Provide the (x, y) coordinate of the cell's center where the given text is located.  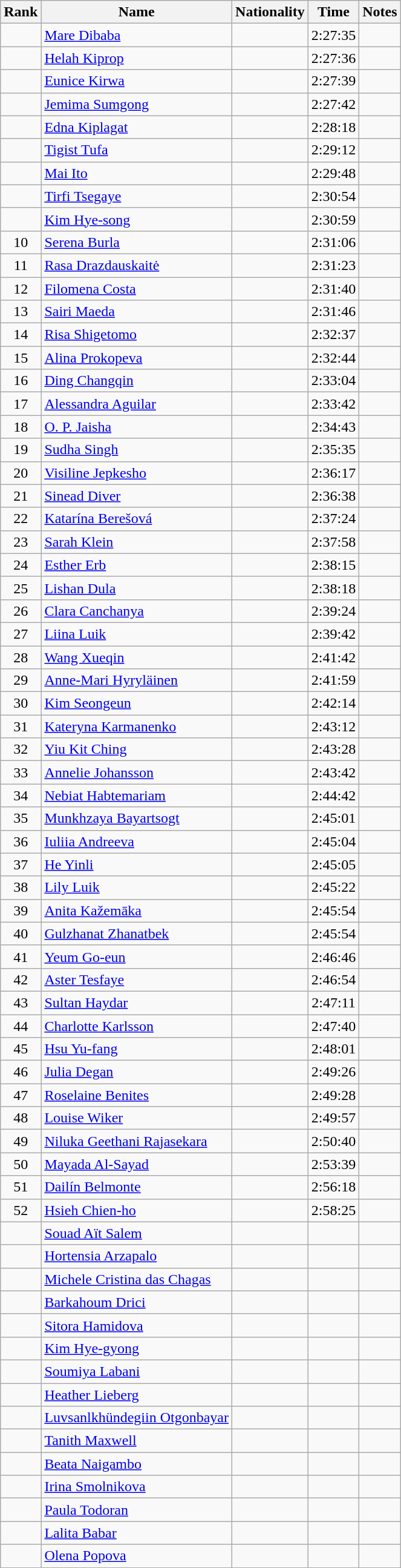
Irina Smolnikova (137, 1487)
Louise Wiker (137, 1118)
13 (21, 312)
2:38:15 (333, 565)
Beata Naigambo (137, 1464)
45 (21, 1049)
2:31:40 (333, 289)
14 (21, 335)
2:27:35 (333, 35)
Luvsanlkhündegiin Otgonbayar (137, 1418)
2:36:38 (333, 496)
2:37:24 (333, 519)
Hsieh Chien-ho (137, 1210)
2:31:23 (333, 265)
Time (333, 12)
Roselaine Benites (137, 1095)
Barkahoum Drici (137, 1302)
21 (21, 496)
23 (21, 542)
Mayada Al-Sayad (137, 1164)
44 (21, 1026)
2:37:58 (333, 542)
27 (21, 634)
2:33:04 (333, 381)
2:32:37 (333, 335)
Gulzhanat Zhanatbek (137, 934)
47 (21, 1095)
11 (21, 265)
19 (21, 450)
Yeum Go-eun (137, 957)
Sinead Diver (137, 496)
2:47:40 (333, 1026)
50 (21, 1164)
25 (21, 588)
Julia Degan (137, 1072)
17 (21, 404)
37 (21, 865)
Eunice Kirwa (137, 81)
Kateryna Karmanenko (137, 726)
2:31:06 (333, 242)
34 (21, 796)
Tirfi Tsegaye (137, 196)
Souad Aït Salem (137, 1233)
Lalita Babar (137, 1533)
2:44:42 (333, 796)
Serena Burla (137, 242)
Notes (380, 12)
Olena Popova (137, 1556)
Alessandra Aguilar (137, 404)
2:43:28 (333, 749)
29 (21, 680)
Yiu Kit Ching (137, 749)
2:42:14 (333, 703)
Annelie Johansson (137, 772)
2:46:46 (333, 957)
2:43:42 (333, 772)
Munkhzaya Bayartsogt (137, 819)
31 (21, 726)
Visiline Jepkesho (137, 473)
2:29:12 (333, 150)
Risa Shigetomo (137, 335)
Sitora Hamidova (137, 1325)
Paula Todoran (137, 1510)
2:49:28 (333, 1095)
2:30:54 (333, 196)
Heather Lieberg (137, 1394)
Rank (21, 12)
52 (21, 1210)
2:28:18 (333, 127)
Jemima Sumgong (137, 104)
Name (137, 12)
O. P. Jaisha (137, 427)
Michele Cristina das Chagas (137, 1279)
33 (21, 772)
Katarína Berešová (137, 519)
28 (21, 657)
2:46:54 (333, 980)
35 (21, 819)
2:29:48 (333, 173)
2:49:26 (333, 1072)
Alina Prokopeva (137, 358)
2:33:42 (333, 404)
Tigist Tufa (137, 150)
2:45:05 (333, 865)
2:39:24 (333, 611)
2:34:43 (333, 427)
24 (21, 565)
Edna Kiplagat (137, 127)
2:36:17 (333, 473)
Wang Xueqin (137, 657)
22 (21, 519)
2:31:46 (333, 312)
Nationality (270, 12)
Sarah Klein (137, 542)
Hsu Yu-fang (137, 1049)
38 (21, 888)
43 (21, 1003)
15 (21, 358)
2:27:36 (333, 58)
Soumiya Labani (137, 1371)
2:43:12 (333, 726)
Filomena Costa (137, 289)
48 (21, 1118)
Tanith Maxwell (137, 1441)
2:35:35 (333, 450)
Iuliia Andreeva (137, 842)
Sultan Haydar (137, 1003)
Rasa Drazdauskaitė (137, 265)
Kim Hye-song (137, 219)
41 (21, 957)
2:38:18 (333, 588)
42 (21, 980)
2:27:39 (333, 81)
2:45:22 (333, 888)
Anne-Mari Hyryläinen (137, 680)
Nebiat Habtemariam (137, 796)
36 (21, 842)
2:53:39 (333, 1164)
2:41:59 (333, 680)
2:30:59 (333, 219)
46 (21, 1072)
2:56:18 (333, 1187)
2:50:40 (333, 1141)
Niluka Geethani Rajasekara (137, 1141)
20 (21, 473)
Hortensia Arzapalo (137, 1256)
2:49:57 (333, 1118)
Mare Dibaba (137, 35)
Sudha Singh (137, 450)
Lily Luik (137, 888)
2:48:01 (333, 1049)
Clara Canchanya (137, 611)
Sairi Maeda (137, 312)
Helah Kiprop (137, 58)
2:39:42 (333, 634)
2:45:01 (333, 819)
49 (21, 1141)
16 (21, 381)
Charlotte Karlsson (137, 1026)
Esther Erb (137, 565)
10 (21, 242)
40 (21, 934)
39 (21, 911)
Liina Luik (137, 634)
2:58:25 (333, 1210)
Anita Kažemāka (137, 911)
51 (21, 1187)
Mai Ito (137, 173)
2:41:42 (333, 657)
Ding Changqin (137, 381)
Dailín Belmonte (137, 1187)
2:32:44 (333, 358)
2:27:42 (333, 104)
18 (21, 427)
2:45:04 (333, 842)
He Yinli (137, 865)
Kim Hye-gyong (137, 1348)
12 (21, 289)
30 (21, 703)
2:47:11 (333, 1003)
32 (21, 749)
Lishan Dula (137, 588)
Aster Tesfaye (137, 980)
26 (21, 611)
Kim Seongeun (137, 703)
